Output the [X, Y] coordinate of the center of the cell containing the given text.  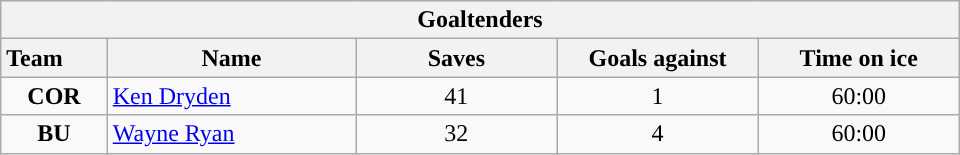
Ken Dryden [232, 96]
4 [658, 134]
41 [456, 96]
COR [54, 96]
Goaltenders [480, 20]
Name [232, 58]
Saves [456, 58]
Wayne Ryan [232, 134]
Team [54, 58]
32 [456, 134]
1 [658, 96]
BU [54, 134]
Time on ice [858, 58]
Goals against [658, 58]
